Provide the [X, Y] coordinate of the cell's center where the given text is located.  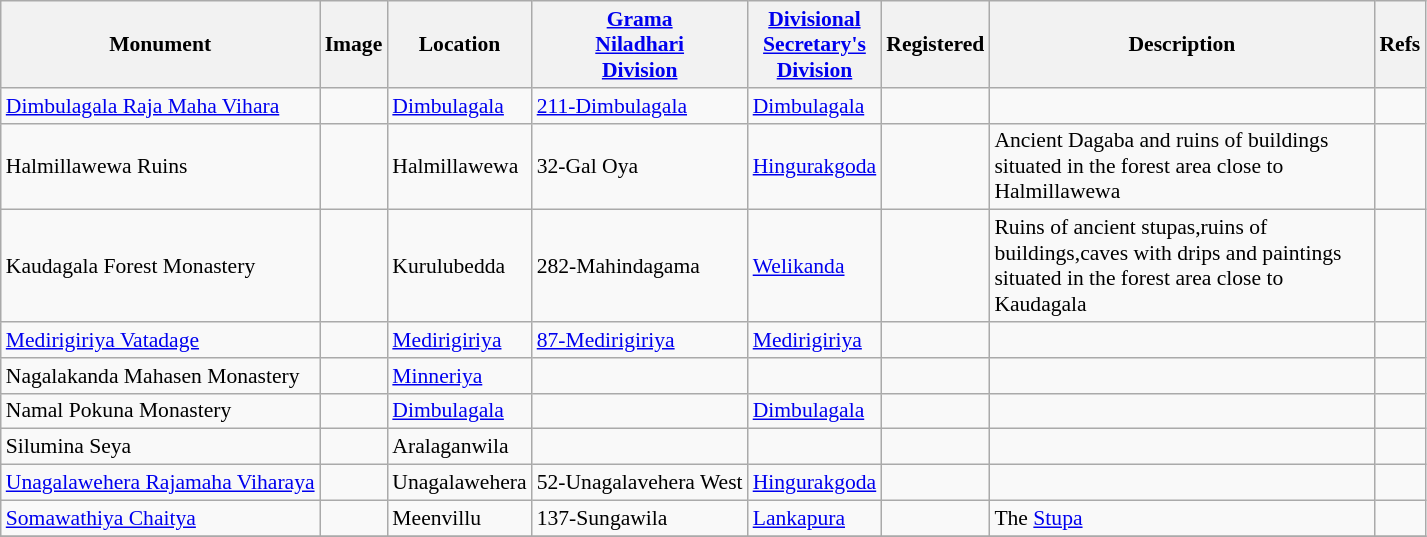
211-Dimbulagala [640, 106]
Silumina Seya [160, 447]
Somawathiya Chaitya [160, 518]
Ancient Dagaba and ruins of buildings situated in the forest area close to Halmillawewa [1182, 166]
Ruins of ancient stupas,ruins of buildings,caves with drips and paintings situated in the forest area close to Kaudagala [1182, 266]
GramaNiladhariDivision [640, 44]
Kaudagala Forest Monastery [160, 266]
Description [1182, 44]
Location [459, 44]
Kurulubedda [459, 266]
Aralaganwila [459, 447]
Refs [1400, 44]
The Stupa [1182, 518]
Dimbulagala Raja Maha Vihara [160, 106]
Unagalawehera [459, 483]
87-Medirigiriya [640, 340]
DivisionalSecretary'sDivision [815, 44]
Welikanda [815, 266]
Namal Pokuna Monastery [160, 411]
Monument [160, 44]
Medirigiriya Vatadage [160, 340]
Lankapura [815, 518]
282-Mahindagama [640, 266]
Meenvillu [459, 518]
137-Sungawila [640, 518]
Nagalakanda Mahasen Monastery [160, 376]
Registered [935, 44]
32-Gal Oya [640, 166]
Halmillawewa Ruins [160, 166]
52-Unagalavehera West [640, 483]
Minneriya [459, 376]
Halmillawewa [459, 166]
Image [354, 44]
Unagalawehera Rajamaha Viharaya [160, 483]
